Identify which cell holds the provided text, then report its [x, y] central coordinate. 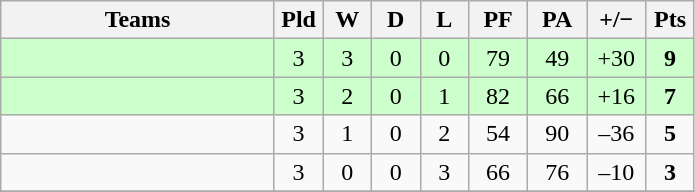
54 [498, 134]
+/− [616, 20]
49 [558, 58]
D [396, 20]
5 [670, 134]
82 [498, 96]
+16 [616, 96]
L [444, 20]
Teams [138, 20]
–36 [616, 134]
79 [498, 58]
7 [670, 96]
Pts [670, 20]
PA [558, 20]
90 [558, 134]
+30 [616, 58]
W [348, 20]
–10 [616, 172]
76 [558, 172]
9 [670, 58]
PF [498, 20]
Pld [298, 20]
